Determine the [X, Y] coordinate at the center of the cell enclosing the given text.  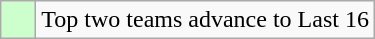
Top two teams advance to Last 16 [206, 20]
